Return the (x, y) coordinate for the center point of the cell that contains the specified text.  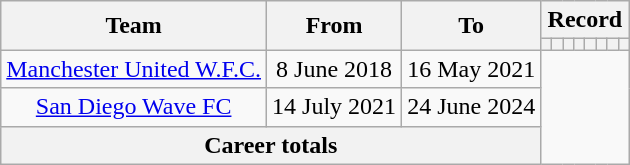
16 May 2021 (472, 69)
Career totals (271, 145)
Manchester United W.F.C. (134, 69)
14 July 2021 (334, 107)
Team (134, 26)
To (472, 26)
San Diego Wave FC (134, 107)
Record (585, 20)
From (334, 26)
24 June 2024 (472, 107)
8 June 2018 (334, 69)
